Detect which cell encompasses the target text, then output its (X, Y) center coordinate. 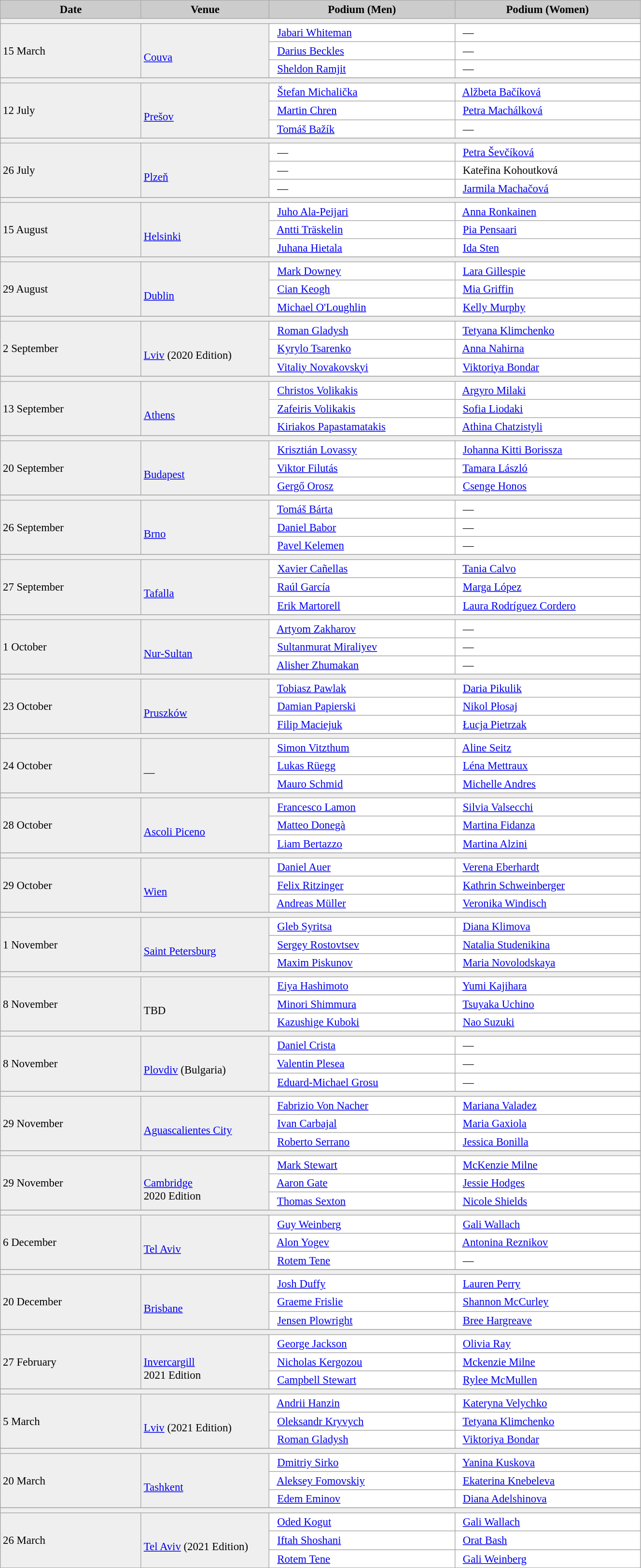
Campbell Stewart (362, 1380)
Xavier Cañellas (362, 569)
Olivia Ray (547, 1343)
Mckenzie Milne (547, 1362)
Antonina Reznikov (547, 1243)
Łucja Pietrzak (547, 724)
Martin Chren (362, 111)
6 December (71, 1243)
Verena Eberhardt (547, 867)
15 March (71, 51)
Brno (205, 527)
Nicole Shields (547, 1201)
1 November (71, 945)
Kelly Murphy (547, 308)
Andrii Hanzin (362, 1403)
Petra Ševčíková (547, 152)
Ida Sten (547, 248)
Aaron Gate (362, 1183)
Maria Novolodskaya (547, 963)
Daniel Crista (362, 1045)
Kathrin Schweinberger (547, 885)
Gergő Orosz (362, 486)
Graeme Frislie (362, 1302)
Lviv (2020 Edition) (205, 349)
Juho Ala-Peijari (362, 212)
Alon Yogev (362, 1243)
Eduard-Michael Grosu (362, 1082)
Mark Downey (362, 271)
Shannon McCurley (547, 1302)
Cambridge2020 Edition (205, 1183)
Petra Machálková (547, 111)
Jensen Plowright (362, 1320)
Plzeň (205, 170)
Mauro Schmid (362, 784)
Silvia Valsecchi (547, 807)
Jabari Whiteman (362, 33)
Iftah Shoshani (362, 1540)
Natalia Studenikina (547, 945)
Couva (205, 51)
Eiya Hashimoto (362, 986)
Plovdiv (Bulgaria) (205, 1063)
Podium (Women) (547, 10)
Argyro Milaki (547, 390)
Roberto Serrano (362, 1142)
Lukas Rüegg (362, 766)
Saint Petersburg (205, 945)
Daniel Babor (362, 528)
1 October (71, 647)
Kazushige Kuboki (362, 1022)
Lviv (2021 Edition) (205, 1422)
29 August (71, 290)
Josh Duffy (362, 1284)
Simon Vitzthum (362, 748)
27 September (71, 587)
Kateřina Kohoutková (547, 170)
Thomas Sexton (362, 1201)
Tel Aviv (2021 Edition) (205, 1540)
Tel Aviv (205, 1243)
Prešov (205, 110)
Jessie Hodges (547, 1183)
Kiriakos Papastamatakis (362, 427)
Liam Bertazzo (362, 844)
Štefan Michalička (362, 92)
Rylee McMullen (547, 1380)
TBD (205, 1004)
Maria Gaxiola (547, 1123)
Budapest (205, 468)
20 December (71, 1302)
Francesco Lamon (362, 807)
Andreas Müller (362, 904)
Mariana Valadez (547, 1105)
Gali Weinberg (547, 1559)
Edem Eminov (362, 1499)
13 September (71, 409)
Maxim Piskunov (362, 963)
Tobiasz Pawlak (362, 688)
Felix Ritzinger (362, 885)
Juhana Hietala (362, 248)
Nur-Sultan (205, 647)
Lara Gillespie (547, 271)
20 September (71, 468)
Vitaliy Novakovskyi (362, 367)
Yumi Kajihara (547, 986)
Alžbeta Bačíková (547, 92)
Sofia Liodaki (547, 409)
Viktor Filutás (362, 468)
26 September (71, 527)
Lauren Perry (547, 1284)
Ascoli Piceno (205, 826)
Ivan Carbajal (362, 1123)
Guy Weinberg (362, 1225)
Minori Shimmura (362, 1004)
28 October (71, 826)
Johanna Kitti Borissza (547, 450)
Yanina Kuskova (547, 1463)
Aguascalientes City (205, 1123)
Tomáš Bárta (362, 509)
Tamara László (547, 468)
Brisbane (205, 1302)
15 August (71, 230)
Laura Rodríguez Cordero (547, 606)
Dmitriy Sirko (362, 1463)
Ekaterina Knebeleva (547, 1481)
29 October (71, 885)
Nikol Płosaj (547, 706)
George Jackson (362, 1343)
26 March (71, 1540)
24 October (71, 766)
Alisher Zhumakan (362, 665)
Venue (205, 10)
Martina Fidanza (547, 826)
Tafalla (205, 587)
Mia Griffin (547, 289)
Daria Pikulik (547, 688)
Léna Mettraux (547, 766)
Valentin Plesea (362, 1064)
Pia Pensaari (547, 230)
Gleb Syritsa (362, 927)
Tsuyaka Uchino (547, 1004)
Dublin (205, 290)
Filip Maciejuk (362, 724)
Aline Seitz (547, 748)
Helsinki (205, 230)
Darius Beckles (362, 51)
Marga López (547, 587)
Sergey Rostovtsev (362, 945)
Bree Hargreave (547, 1320)
Artyom Zakharov (362, 629)
27 February (71, 1362)
Raúl García (362, 587)
26 July (71, 170)
Christos Volikakis (362, 390)
Nao Suzuki (547, 1022)
Jarmila Machačová (547, 188)
Veronika Windisch (547, 904)
Krisztián Lovassy (362, 450)
5 March (71, 1422)
12 July (71, 110)
Fabrizio Von Nacher (362, 1105)
Nicholas Kergozou (362, 1362)
Wien (205, 885)
Anna Nahirna (547, 349)
Tomáš Bažík (362, 129)
Kyrylo Tsarenko (362, 349)
Erik Martorell (362, 606)
Daniel Auer (362, 867)
Michael O'Loughlin (362, 308)
Diana Adelshinova (547, 1499)
Oleksandr Kryvych (362, 1421)
Damian Papierski (362, 706)
Podium (Men) (362, 10)
Oded Kogut (362, 1523)
Matteo Donegà (362, 826)
Diana Klimova (547, 927)
Invercargill2021 Edition (205, 1362)
Mark Stewart (362, 1165)
Athens (205, 409)
McKenzie Milne (547, 1165)
Pavel Kelemen (362, 546)
Anna Ronkainen (547, 212)
Kateryna Velychko (547, 1403)
Antti Träskelin (362, 230)
Michelle Andres (547, 784)
Athina Chatzistyli (547, 427)
Sheldon Ramjit (362, 69)
Tania Calvo (547, 569)
Aleksey Fomovskiy (362, 1481)
Tashkent (205, 1481)
Cian Keogh (362, 289)
Orat Bash (547, 1540)
Csenge Honos (547, 486)
Date (71, 10)
23 October (71, 706)
Jessica Bonilla (547, 1142)
Zafeiris Volikakis (362, 409)
Sultanmurat Miraliyev (362, 647)
2 September (71, 349)
Martina Alzini (547, 844)
Pruszków (205, 706)
20 March (71, 1481)
